For the text-containing cell, return its midpoint in (x, y) coordinate format. 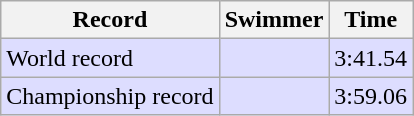
World record (110, 58)
Time (371, 20)
3:59.06 (371, 96)
3:41.54 (371, 58)
Championship record (110, 96)
Record (110, 20)
Swimmer (274, 20)
